Search for the cell housing the specified text and yield its [x, y] center coordinate. 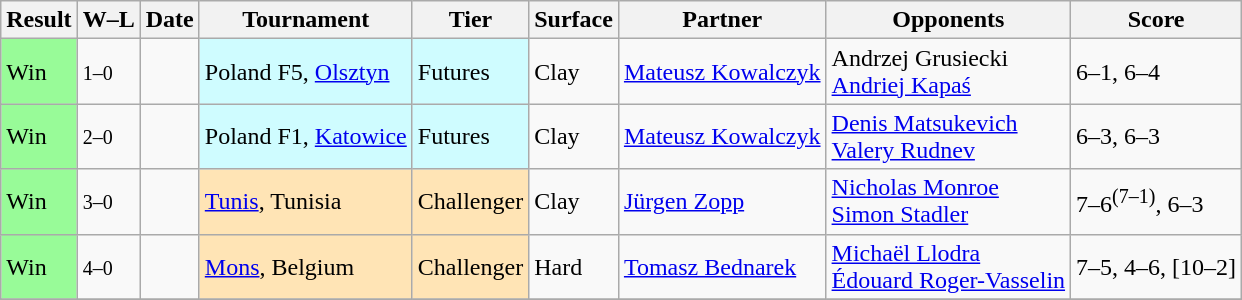
Tunis, Tunisia [306, 202]
Tier [470, 20]
Score [1156, 20]
4–0 [108, 266]
Result [39, 20]
7–6(7–1), 6–3 [1156, 202]
6–3, 6–3 [1156, 136]
Partner [722, 20]
Poland F1, Katowice [306, 136]
6–1, 6–4 [1156, 72]
7–5, 4–6, [10–2] [1156, 266]
W–L [108, 20]
Opponents [948, 20]
Andrzej Grusiecki Andriej Kapaś [948, 72]
Nicholas Monroe Simon Stadler [948, 202]
1–0 [108, 72]
Tournament [306, 20]
Mons, Belgium [306, 266]
Michaël Llodra Édouard Roger-Vasselin [948, 266]
Poland F5, Olsztyn [306, 72]
Tomasz Bednarek [722, 266]
3–0 [108, 202]
Jürgen Zopp [722, 202]
Denis Matsukevich Valery Rudnev [948, 136]
Date [170, 20]
2–0 [108, 136]
Hard [574, 266]
Surface [574, 20]
